Scan for the cell matching the given text and deliver its [x, y] coordinate at center. 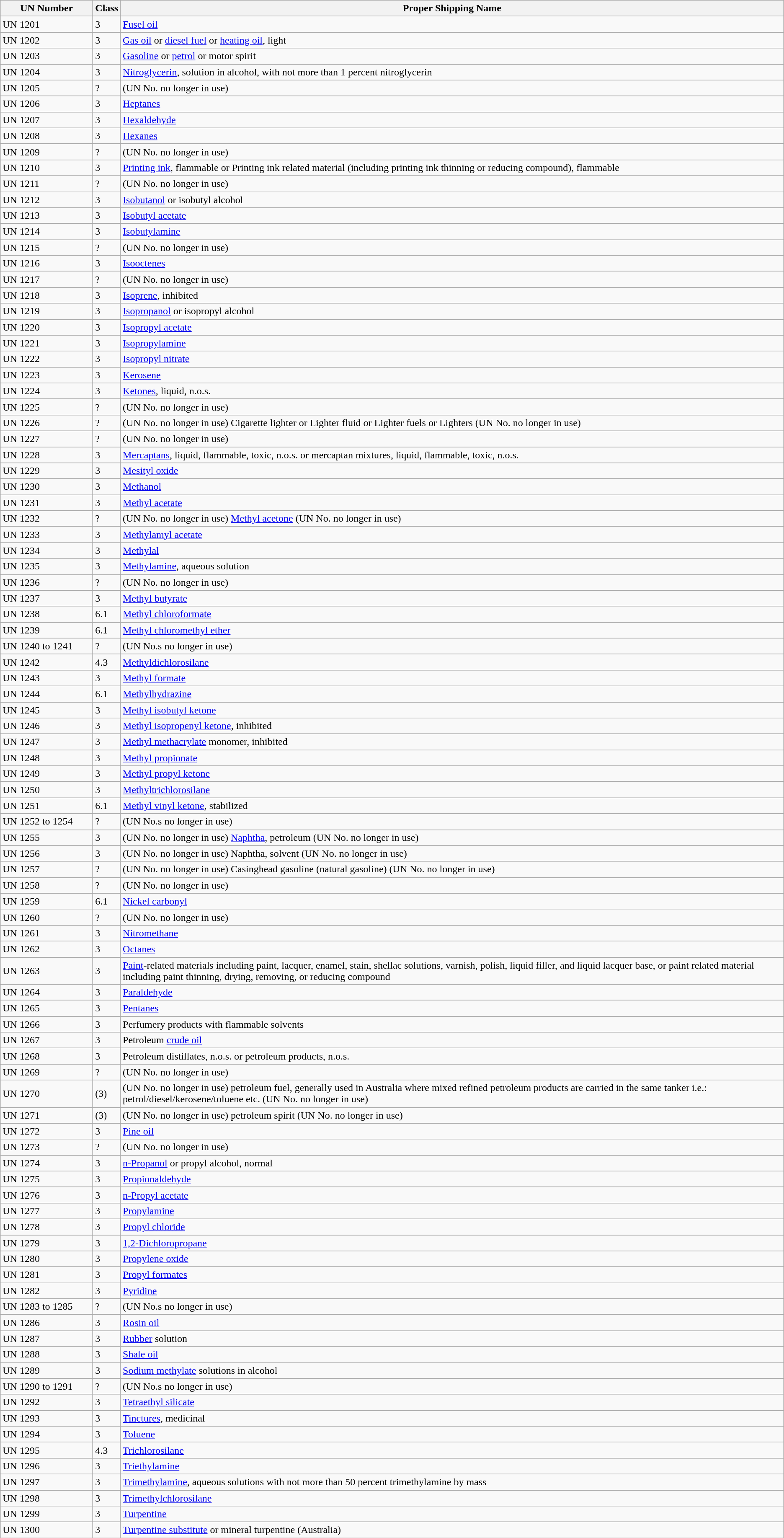
UN 1222 [47, 359]
UN 1263 [47, 970]
UN 1252 to 1254 [47, 822]
UN 1294 [47, 1434]
UN 1212 [47, 200]
Methyl methacrylate monomer, inhibited [452, 742]
UN 1248 [47, 758]
Printing ink, flammable or Printing ink related material (including printing ink thinning or reducing compound), flammable [452, 168]
UN 1202 [47, 40]
UN 1238 [47, 614]
UN 1235 [47, 566]
Methyl propyl ketone [452, 774]
UN 1231 [47, 503]
UN 1281 [47, 1275]
UN 1258 [47, 885]
UN 1201 [47, 24]
UN 1243 [47, 678]
Turpentine substitute or mineral turpentine (Australia) [452, 1530]
UN 1290 to 1291 [47, 1386]
UN 1223 [47, 375]
Nitroglycerin, solution in alcohol, with not more than 1 percent nitroglycerin [452, 72]
UN 1260 [47, 917]
UN 1217 [47, 279]
(UN No. no longer in use) Casinghead gasoline (natural gasoline) (UN No. no longer in use) [452, 869]
Pentanes [452, 1008]
n-Propanol or propyl alcohol, normal [452, 1163]
UN 1257 [47, 869]
Isopropyl nitrate [452, 359]
UN 1275 [47, 1179]
Perfumery products with flammable solvents [452, 1024]
Methyldichlorosilane [452, 662]
UN 1259 [47, 901]
Triethylamine [452, 1466]
UN 1274 [47, 1163]
Kerosene [452, 375]
Isopropylamine [452, 343]
UN 1268 [47, 1056]
UN 1229 [47, 471]
UN 1214 [47, 232]
Methyl chloromethyl ether [452, 630]
Methylhydrazine [452, 694]
Class [107, 8]
Isobutylamine [452, 232]
UN 1287 [47, 1339]
UN 1246 [47, 726]
Isopropyl acetate [452, 327]
UN 1205 [47, 88]
UN 1233 [47, 535]
Hexaldehyde [452, 120]
UN 1225 [47, 407]
Nitromethane [452, 933]
Trimethylchlorosilane [452, 1498]
UN 1216 [47, 264]
UN 1293 [47, 1418]
UN 1256 [47, 853]
UN 1209 [47, 152]
Trichlorosilane [452, 1450]
UN 1261 [47, 933]
UN 1282 [47, 1291]
UN Number [47, 8]
UN 1288 [47, 1354]
UN 1215 [47, 248]
UN 1245 [47, 710]
UN 1218 [47, 295]
UN 1278 [47, 1227]
UN 1272 [47, 1131]
UN 1244 [47, 694]
UN 1211 [47, 184]
Nickel carbonyl [452, 901]
UN 1270 [47, 1093]
Shale oil [452, 1354]
(UN No. no longer in use) Naphtha, petroleum (UN No. no longer in use) [452, 837]
Methyl formate [452, 678]
UN 1299 [47, 1514]
UN 1236 [47, 582]
Propylene oxide [452, 1259]
Methylal [452, 551]
UN 1242 [47, 662]
Methyl isopropenyl ketone, inhibited [452, 726]
UN 1227 [47, 439]
Petroleum distillates, n.o.s. or petroleum products, n.o.s. [452, 1056]
UN 1250 [47, 790]
Hexanes [452, 136]
Gasoline or petrol or motor spirit [452, 56]
(UN No. no longer in use) petroleum spirit (UN No. no longer in use) [452, 1115]
UN 1264 [47, 993]
Methyl butyrate [452, 598]
UN 1210 [47, 168]
UN 1269 [47, 1072]
(UN No. no longer in use) Naphtha, solvent (UN No. no longer in use) [452, 853]
UN 1234 [47, 551]
UN 1267 [47, 1040]
Propionaldehyde [452, 1179]
Isooctenes [452, 264]
Proper Shipping Name [452, 8]
Methylamine, aqueous solution [452, 566]
UN 1300 [47, 1530]
UN 1298 [47, 1498]
n-Propyl acetate [452, 1195]
UN 1296 [47, 1466]
Methanol [452, 487]
UN 1230 [47, 487]
Methyltrichlorosilane [452, 790]
Mesityl oxide [452, 471]
Heptanes [452, 104]
UN 1206 [47, 104]
UN 1271 [47, 1115]
(UN No. no longer in use) Methyl acetone (UN No. no longer in use) [452, 519]
Isoprene, inhibited [452, 295]
UN 1237 [47, 598]
Paraldehyde [452, 993]
1,2-Dichloropropane [452, 1243]
UN 1276 [47, 1195]
Octanes [452, 949]
Trimethylamine, aqueous solutions with not more than 50 percent trimethylamine by mass [452, 1482]
UN 1247 [47, 742]
UN 1204 [47, 72]
UN 1279 [47, 1243]
UN 1273 [47, 1147]
UN 1266 [47, 1024]
Pyridine [452, 1291]
Propyl chloride [452, 1227]
Methylamyl acetate [452, 535]
UN 1280 [47, 1259]
UN 1295 [47, 1450]
UN 1232 [47, 519]
UN 1219 [47, 311]
Methyl chloroformate [452, 614]
UN 1224 [47, 391]
Isopropanol or isopropyl alcohol [452, 311]
UN 1226 [47, 423]
UN 1255 [47, 837]
UN 1297 [47, 1482]
UN 1228 [47, 455]
Methyl propionate [452, 758]
Sodium methylate solutions in alcohol [452, 1370]
Methyl acetate [452, 503]
UN 1240 to 1241 [47, 646]
UN 1283 to 1285 [47, 1307]
UN 1289 [47, 1370]
UN 1249 [47, 774]
UN 1286 [47, 1323]
Isobutyl acetate [452, 216]
UN 1203 [47, 56]
UN 1221 [47, 343]
Rosin oil [452, 1323]
Petroleum crude oil [452, 1040]
UN 1277 [47, 1211]
Pine oil [452, 1131]
Propyl formates [452, 1275]
UN 1262 [47, 949]
UN 1251 [47, 806]
Mercaptans, liquid, flammable, toxic, n.o.s. or mercaptan mixtures, liquid, flammable, toxic, n.o.s. [452, 455]
UN 1207 [47, 120]
UN 1239 [47, 630]
UN 1213 [47, 216]
UN 1292 [47, 1402]
Toluene [452, 1434]
Gas oil or diesel fuel or heating oil, light [452, 40]
UN 1208 [47, 136]
Fusel oil [452, 24]
UN 1220 [47, 327]
Methyl isobutyl ketone [452, 710]
(UN No. no longer in use) Cigarette lighter or Lighter fluid or Lighter fuels or Lighters (UN No. no longer in use) [452, 423]
Rubber solution [452, 1339]
UN 1265 [47, 1008]
Propylamine [452, 1211]
Tinctures, medicinal [452, 1418]
Ketones, liquid, n.o.s. [452, 391]
Isobutanol or isobutyl alcohol [452, 200]
Tetraethyl silicate [452, 1402]
Turpentine [452, 1514]
Methyl vinyl ketone, stabilized [452, 806]
